Find where the given text appears and provide that cell's center as [x, y] coordinate. 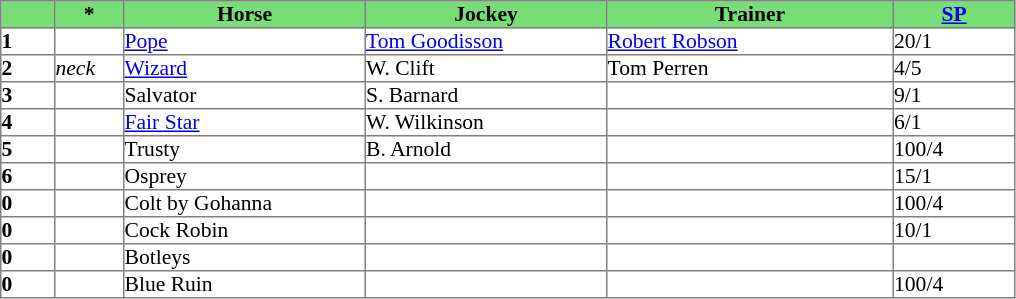
Trainer [750, 14]
3 [28, 96]
6 [28, 176]
Tom Goodisson [486, 42]
W. Clift [486, 68]
6/1 [954, 122]
Jockey [486, 14]
Wizard [245, 68]
20/1 [954, 42]
Pope [245, 42]
B. Arnold [486, 150]
S. Barnard [486, 96]
1 [28, 42]
15/1 [954, 176]
5 [28, 150]
9/1 [954, 96]
Robert Robson [750, 42]
W. Wilkinson [486, 122]
10/1 [954, 230]
Colt by Gohanna [245, 204]
SP [954, 14]
* [90, 14]
Salvator [245, 96]
Trusty [245, 150]
Blue Ruin [245, 284]
Horse [245, 14]
Osprey [245, 176]
neck [90, 68]
Fair Star [245, 122]
Cock Robin [245, 230]
Tom Perren [750, 68]
4/5 [954, 68]
2 [28, 68]
Botleys [245, 258]
4 [28, 122]
